Determine the (x, y) coordinate at the center of the cell enclosing the given text.  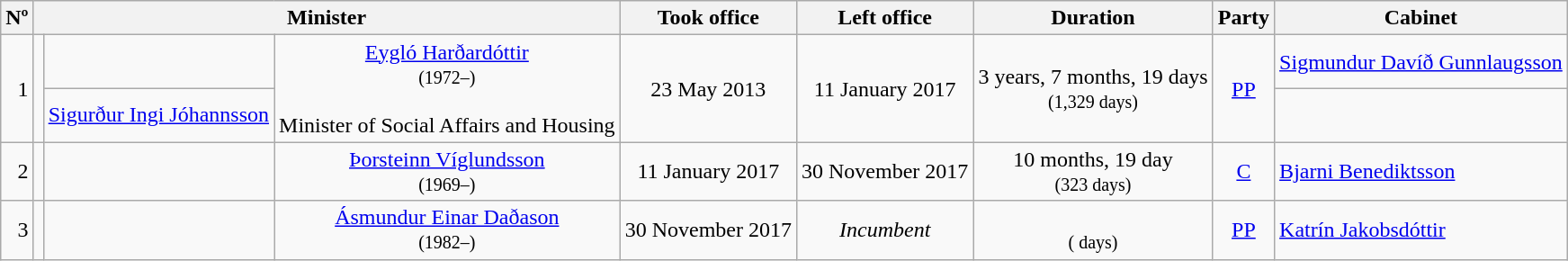
Left office (884, 18)
Sigurður Ingi Jóhannsson (158, 115)
3 (17, 230)
Eygló Harðardóttir(1972–)Minister of Social Affairs and Housing (448, 88)
Party (1243, 18)
( days) (1093, 230)
Duration (1093, 18)
Nº (17, 18)
23 May 2013 (708, 88)
10 months, 19 day(323 days) (1093, 171)
Þorsteinn Víglundsson(1969–) (448, 171)
Ásmundur Einar Daðason(1982–) (448, 230)
3 years, 7 months, 19 days(1,329 days) (1093, 88)
Minister (327, 18)
Cabinet (1421, 18)
2 (17, 171)
Incumbent (884, 230)
Katrín Jakobsdóttir (1421, 230)
Bjarni Benediktsson (1421, 171)
Sigmundur Davíð Gunnlaugsson (1421, 62)
C (1243, 171)
Took office (708, 18)
1 (17, 88)
